Determine the (x, y) coordinate at the center of the cell enclosing the given text.  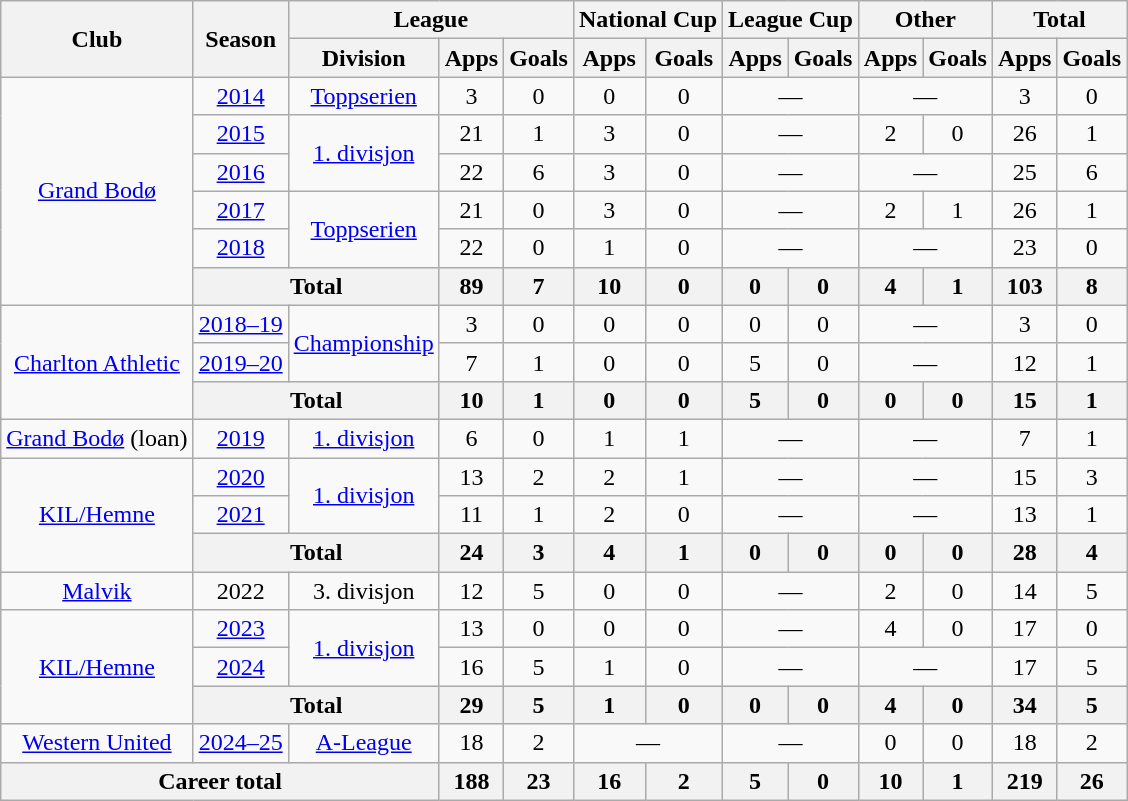
2019 (240, 438)
Other (925, 20)
2024–25 (240, 743)
8 (1092, 286)
A-League (364, 743)
2018 (240, 248)
2017 (240, 210)
Division (364, 58)
2021 (240, 515)
14 (1024, 591)
League (430, 20)
Club (97, 39)
3. divisjon (364, 591)
89 (471, 286)
34 (1024, 705)
National Cup (648, 20)
Malvik (97, 591)
219 (1024, 781)
Championship (364, 343)
28 (1024, 553)
Grand Bodø (97, 191)
2018–19 (240, 324)
24 (471, 553)
2020 (240, 477)
2022 (240, 591)
Western United (97, 743)
Charlton Athletic (97, 362)
25 (1024, 172)
2024 (240, 667)
Season (240, 39)
Grand Bodø (loan) (97, 438)
Career total (220, 781)
2014 (240, 96)
2015 (240, 134)
29 (471, 705)
103 (1024, 286)
League Cup (791, 20)
2023 (240, 629)
2019–20 (240, 362)
188 (471, 781)
11 (471, 515)
2016 (240, 172)
